Output the (x, y) coordinate of the center of the cell containing the given text.  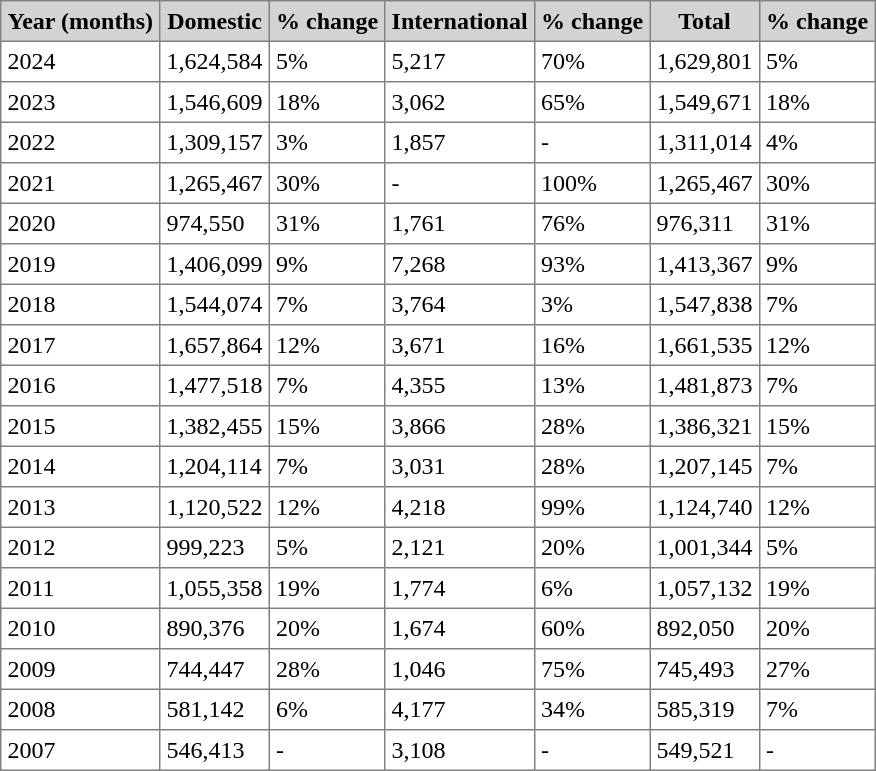
2022 (80, 142)
2011 (80, 588)
2015 (80, 426)
4% (817, 142)
744,447 (215, 669)
974,550 (215, 223)
1,549,671 (705, 102)
745,493 (705, 669)
2020 (80, 223)
Year (months) (80, 21)
549,521 (705, 750)
1,406,099 (215, 264)
581,142 (215, 709)
99% (592, 507)
2014 (80, 466)
1,120,522 (215, 507)
1,547,838 (705, 304)
2019 (80, 264)
2021 (80, 183)
976,311 (705, 223)
1,477,518 (215, 385)
1,624,584 (215, 61)
3,031 (460, 466)
100% (592, 183)
1,413,367 (705, 264)
4,355 (460, 385)
3,671 (460, 345)
27% (817, 669)
1,207,145 (705, 466)
4,218 (460, 507)
76% (592, 223)
1,774 (460, 588)
2024 (80, 61)
4,177 (460, 709)
1,481,873 (705, 385)
1,544,074 (215, 304)
5,217 (460, 61)
Domestic (215, 21)
2018 (80, 304)
2017 (80, 345)
7,268 (460, 264)
2008 (80, 709)
1,001,344 (705, 547)
75% (592, 669)
2010 (80, 628)
2013 (80, 507)
2016 (80, 385)
60% (592, 628)
16% (592, 345)
3,108 (460, 750)
3,764 (460, 304)
1,055,358 (215, 588)
1,311,014 (705, 142)
2023 (80, 102)
1,309,157 (215, 142)
1,857 (460, 142)
65% (592, 102)
1,657,864 (215, 345)
1,204,114 (215, 466)
2009 (80, 669)
546,413 (215, 750)
1,382,455 (215, 426)
93% (592, 264)
585,319 (705, 709)
1,674 (460, 628)
2,121 (460, 547)
3,062 (460, 102)
34% (592, 709)
13% (592, 385)
Total (705, 21)
1,629,801 (705, 61)
1,124,740 (705, 507)
1,386,321 (705, 426)
International (460, 21)
3,866 (460, 426)
70% (592, 61)
2007 (80, 750)
890,376 (215, 628)
892,050 (705, 628)
1,761 (460, 223)
2012 (80, 547)
1,661,535 (705, 345)
999,223 (215, 547)
1,046 (460, 669)
1,057,132 (705, 588)
1,546,609 (215, 102)
